Return the (x, y) coordinate for the center point of the cell that contains the specified text.  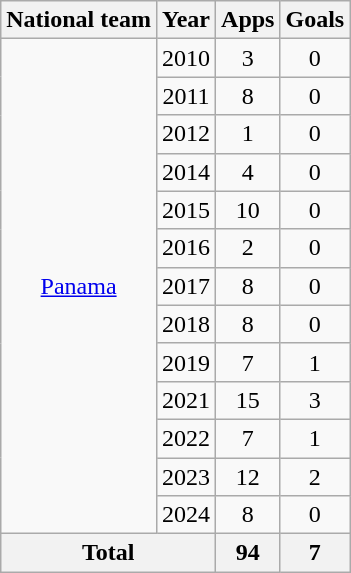
2018 (186, 324)
2022 (186, 438)
10 (248, 210)
2012 (186, 134)
2014 (186, 172)
Apps (248, 20)
2019 (186, 362)
2024 (186, 515)
2021 (186, 400)
Goals (315, 20)
National team (79, 20)
2016 (186, 248)
2023 (186, 477)
2011 (186, 96)
Year (186, 20)
Panama (79, 286)
2017 (186, 286)
94 (248, 553)
Total (108, 553)
15 (248, 400)
12 (248, 477)
2010 (186, 58)
4 (248, 172)
2015 (186, 210)
